Identify which cell holds the provided text, then report its (x, y) central coordinate. 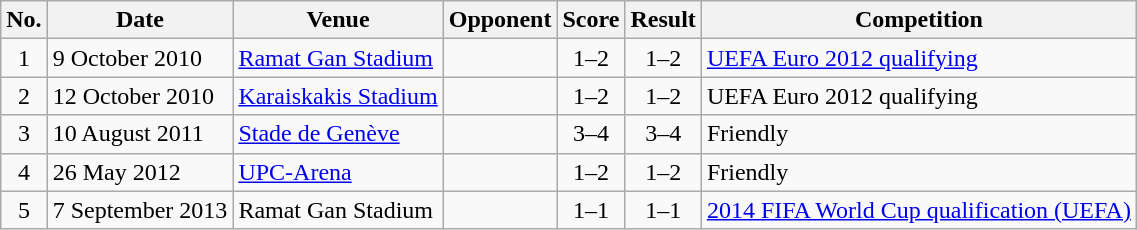
12 October 2010 (140, 96)
2014 FIFA World Cup qualification (UEFA) (918, 210)
Karaiskakis Stadium (338, 96)
3 (24, 134)
5 (24, 210)
Score (591, 20)
2 (24, 96)
Opponent (500, 20)
9 October 2010 (140, 58)
1 (24, 58)
No. (24, 20)
4 (24, 172)
Competition (918, 20)
10 August 2011 (140, 134)
Date (140, 20)
Result (663, 20)
UPC-Arena (338, 172)
26 May 2012 (140, 172)
7 September 2013 (140, 210)
Venue (338, 20)
Stade de Genève (338, 134)
